Scan for the cell matching the given text and deliver its (x, y) coordinate at center. 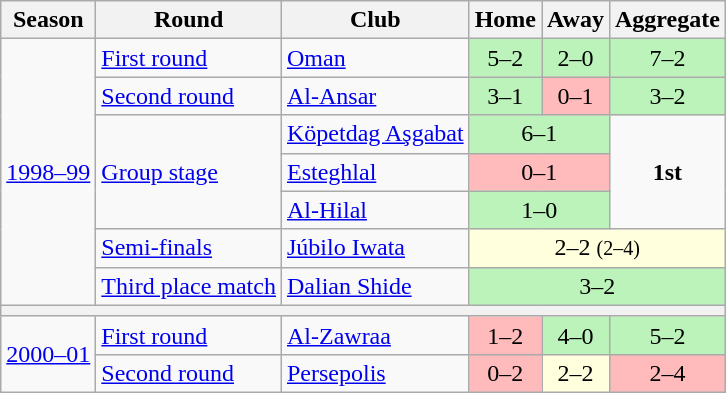
2–0 (576, 58)
3–1 (505, 96)
Semi-finals (189, 248)
Al-Zawraa (375, 335)
Away (576, 20)
Club (375, 20)
2–2 (2–4) (597, 248)
Round (189, 20)
Al-Hilal (375, 210)
2–4 (667, 373)
0–2 (505, 373)
Aggregate (667, 20)
Group stage (189, 172)
Oman (375, 58)
7–2 (667, 58)
Third place match (189, 286)
1st (667, 172)
Al-Ansar (375, 96)
Persepolis (375, 373)
1–0 (539, 210)
Köpetdag Aşgabat (375, 134)
Season (48, 20)
Júbilo Iwata (375, 248)
1998–99 (48, 172)
4–0 (576, 335)
2000–01 (48, 354)
1–2 (505, 335)
6–1 (539, 134)
Dalian Shide (375, 286)
2–2 (576, 373)
Home (505, 20)
Esteghlal (375, 172)
